Output the (X, Y) coordinate of the center of the cell containing the given text.  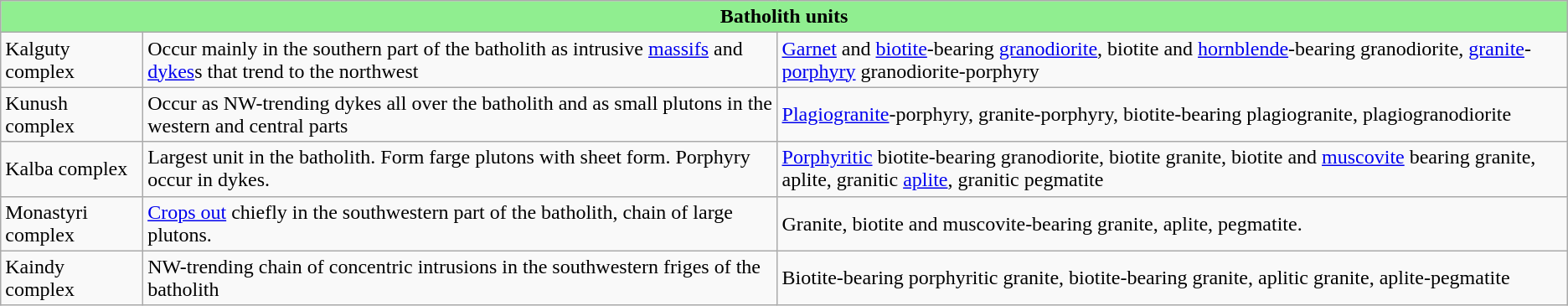
Occur as NW-trending dykes all over the batholith and as small plutons in the western and central parts (461, 114)
Crops out chiefly in the southwestern part of the batholith, chain of large plutons. (461, 223)
Garnet and biotite-bearing granodiorite, biotite and hornblende-bearing granodiorite, granite-porphyry granodiorite-porphyry (1173, 60)
Largest unit in the batholith. Form farge plutons with sheet form. Porphyry occur in dykes. (461, 169)
Porphyritic biotite-bearing granodiorite, biotite granite, biotite and muscovite bearing granite, aplite, granitic aplite, granitic pegmatite (1173, 169)
Kunush complex (72, 114)
NW-trending chain of concentric intrusions in the southwestern friges of the batholith (461, 278)
Granite, biotite and muscovite-bearing granite, aplite, pegmatite. (1173, 223)
Batholith units (784, 17)
Monastyri complex (72, 223)
Occur mainly in the southern part of the batholith as intrusive massifs and dykess that trend to the northwest (461, 60)
Kalba complex (72, 169)
Kalguty complex (72, 60)
Kaindy complex (72, 278)
Biotite-bearing porphyritic granite, biotite-bearing granite, aplitic granite, aplite-pegmatite (1173, 278)
Plagiogranite-porphyry, granite-porphyry, biotite-bearing plagiogranite, plagiogranodiorite (1173, 114)
